Find where the given text appears and provide that cell's center as (X, Y) coordinate. 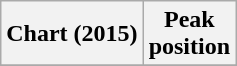
Chart (2015) (72, 34)
Peakposition (189, 34)
